Determine the [x, y] coordinate at the center of the cell enclosing the given text.  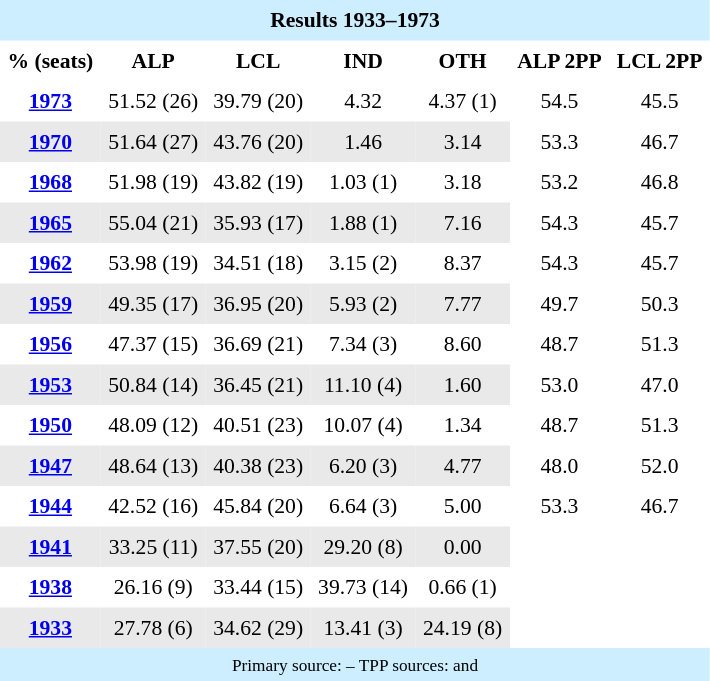
1933 [50, 627]
0.00 [463, 546]
37.55 (20) [258, 546]
1965 [50, 222]
ALP 2PP [560, 60]
1944 [50, 506]
5.00 [463, 506]
39.73 (14) [364, 587]
ALP [154, 60]
1956 [50, 344]
4.32 [364, 101]
1962 [50, 263]
35.93 (17) [258, 222]
50.84 (14) [154, 384]
47.37 (15) [154, 344]
36.95 (20) [258, 303]
1970 [50, 141]
LCL [258, 60]
IND [364, 60]
33.25 (11) [154, 546]
48.09 (12) [154, 425]
OTH [463, 60]
45.5 [660, 101]
43.76 (20) [258, 141]
LCL 2PP [660, 60]
36.45 (21) [258, 384]
4.37 (1) [463, 101]
6.20 (3) [364, 465]
11.10 (4) [364, 384]
48.64 (13) [154, 465]
54.5 [560, 101]
53.0 [560, 384]
3.18 [463, 182]
1.60 [463, 384]
29.20 (8) [364, 546]
5.93 (2) [364, 303]
48.0 [560, 465]
Results 1933–1973 [355, 20]
1968 [50, 182]
46.8 [660, 182]
51.98 (19) [154, 182]
3.15 (2) [364, 263]
1947 [50, 465]
45.84 (20) [258, 506]
53.98 (19) [154, 263]
1.03 (1) [364, 182]
4.77 [463, 465]
33.44 (15) [258, 587]
24.19 (8) [463, 627]
34.62 (29) [258, 627]
Primary source: – TPP sources: and [355, 664]
7.16 [463, 222]
0.66 (1) [463, 587]
3.14 [463, 141]
50.3 [660, 303]
34.51 (18) [258, 263]
52.0 [660, 465]
7.77 [463, 303]
6.64 (3) [364, 506]
7.34 (3) [364, 344]
1973 [50, 101]
49.7 [560, 303]
42.52 (16) [154, 506]
39.79 (20) [258, 101]
1.88 (1) [364, 222]
55.04 (21) [154, 222]
26.16 (9) [154, 587]
13.41 (3) [364, 627]
27.78 (6) [154, 627]
% (seats) [50, 60]
1.46 [364, 141]
8.37 [463, 263]
1941 [50, 546]
10.07 (4) [364, 425]
51.52 (26) [154, 101]
43.82 (19) [258, 182]
1938 [50, 587]
40.51 (23) [258, 425]
8.60 [463, 344]
1950 [50, 425]
1953 [50, 384]
1959 [50, 303]
53.2 [560, 182]
49.35 (17) [154, 303]
51.64 (27) [154, 141]
1.34 [463, 425]
40.38 (23) [258, 465]
47.0 [660, 384]
36.69 (21) [258, 344]
